For the text-containing cell, return its midpoint in [x, y] coordinate format. 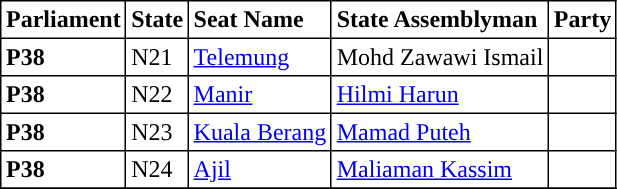
Party [583, 20]
Maliaman Kassim [440, 170]
Mamad Puteh [440, 132]
N22 [157, 95]
Parliament [64, 20]
N23 [157, 132]
State [157, 20]
N24 [157, 170]
Seat Name [260, 20]
Manir [260, 95]
State Assemblyman [440, 20]
Kuala Berang [260, 132]
N21 [157, 57]
Hilmi Harun [440, 95]
Telemung [260, 57]
Mohd Zawawi Ismail [440, 57]
Ajil [260, 170]
